For the text-containing cell, return its midpoint in (X, Y) coordinate format. 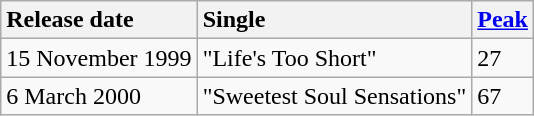
27 (503, 58)
Release date (99, 20)
"Sweetest Soul Sensations" (334, 96)
Peak (503, 20)
67 (503, 96)
15 November 1999 (99, 58)
"Life's Too Short" (334, 58)
Single (334, 20)
6 March 2000 (99, 96)
